Locate the cell with the specified text and output its [X, Y] center coordinate. 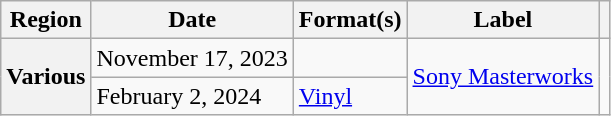
Date [192, 20]
Format(s) [350, 20]
Various [46, 77]
February 2, 2024 [192, 96]
Region [46, 20]
November 17, 2023 [192, 58]
Sony Masterworks [503, 77]
Label [503, 20]
Vinyl [350, 96]
